Extract the (X, Y) coordinate from the center of the cell holding the provided text.  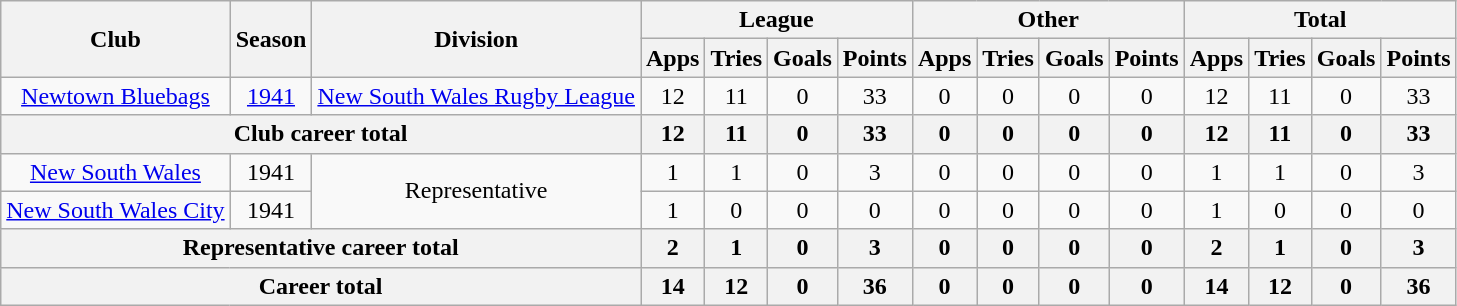
League (776, 20)
New South Wales City (116, 210)
New South Wales Rugby League (476, 96)
Total (1320, 20)
Other (1048, 20)
Division (476, 39)
Club career total (321, 134)
Newtown Bluebags (116, 96)
Club (116, 39)
Representative career total (321, 248)
Career total (321, 286)
Representative (476, 191)
New South Wales (116, 172)
Season (271, 39)
